Determine the (x, y) coordinate at the center of the cell enclosing the given text.  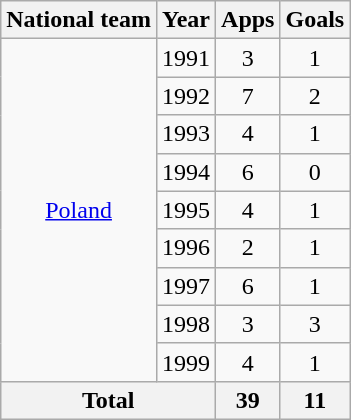
Total (108, 400)
1991 (186, 58)
0 (315, 172)
11 (315, 400)
Year (186, 20)
1999 (186, 362)
39 (248, 400)
7 (248, 96)
National team (79, 20)
Goals (315, 20)
1993 (186, 134)
1994 (186, 172)
1997 (186, 286)
1998 (186, 324)
1992 (186, 96)
Apps (248, 20)
1996 (186, 248)
1995 (186, 210)
Poland (79, 210)
